Identify which cell holds the provided text, then report its (x, y) central coordinate. 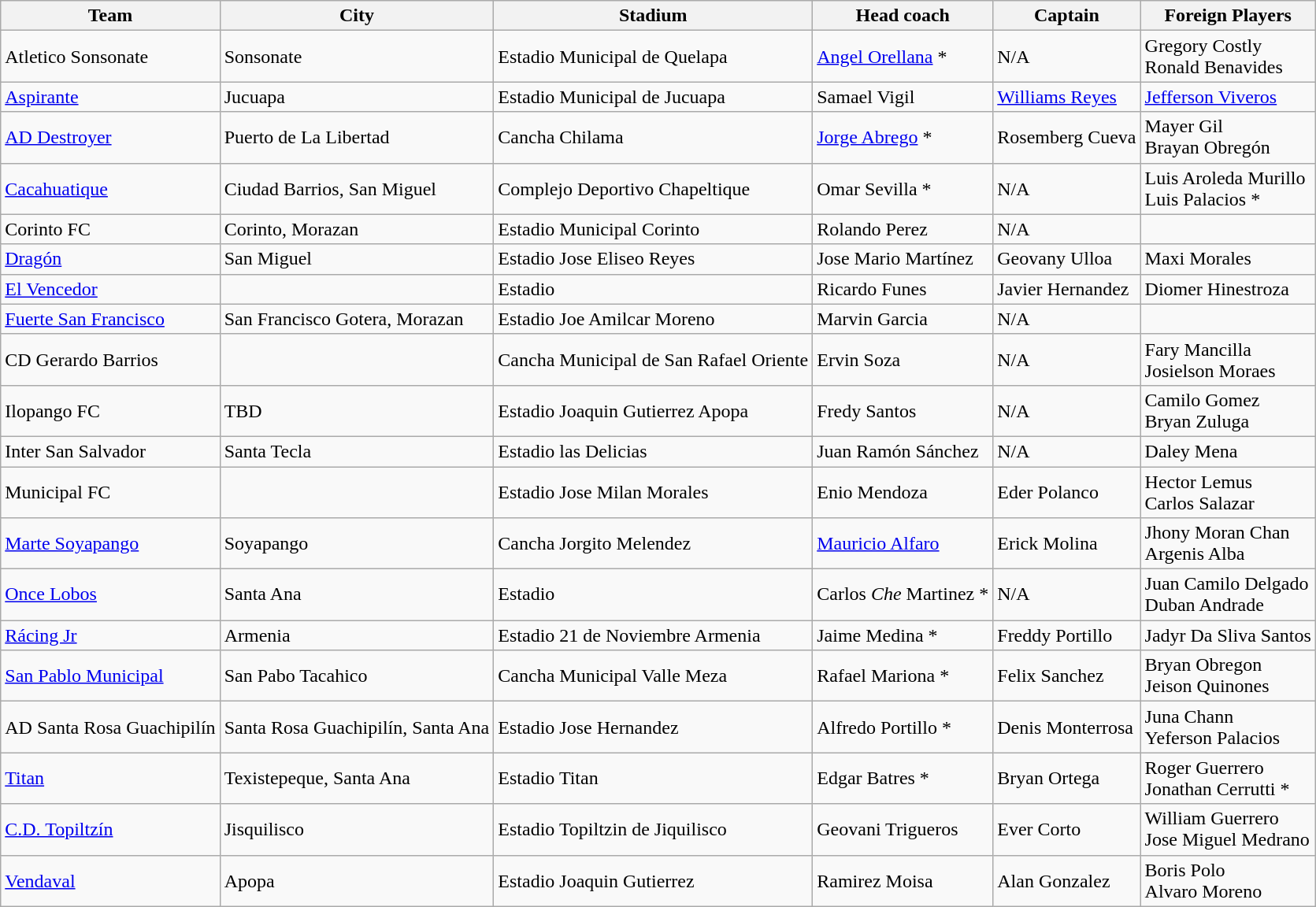
Gregory Costly Ronald Benavides (1228, 57)
Omar Sevilla * (903, 189)
Estadio Jose Milan Morales (654, 491)
Jisquilisco (357, 830)
Team (110, 16)
Estadio Jose Hernandez (654, 727)
William Guerrero Jose Miguel Medrano (1228, 830)
Santa Rosa Guachipilín, Santa Ana (357, 727)
Edgar Batres * (903, 778)
Daley Mena (1228, 451)
Ramirez Moisa (903, 880)
Corinto, Morazan (357, 229)
CD Gerardo Barrios (110, 359)
Ilopango FC (110, 411)
San Pablo Municipal (110, 676)
Cacahuatique (110, 189)
Alfredo Portillo * (903, 727)
Jaime Medina * (903, 635)
Estadio Jose Eliseo Reyes (654, 259)
Estadio Titan (654, 778)
Estadio Joaquin Gutierrez (654, 880)
Juan Camilo Delgado Duban Andrade (1228, 595)
Alan Gonzalez (1066, 880)
Ervin Soza (903, 359)
Municipal FC (110, 491)
Samael Vigil (903, 97)
Inter San Salvador (110, 451)
Estadio 21 de Noviembre Armenia (654, 635)
Jefferson Viveros (1228, 97)
City (357, 16)
Williams Reyes (1066, 97)
Denis Monterrosa (1066, 727)
AD Santa Rosa Guachipilín (110, 727)
Ciudad Barrios, San Miguel (357, 189)
Enio Mendoza (903, 491)
Bryan Ortega (1066, 778)
Roger Guerrero Jonathan Cerrutti * (1228, 778)
Angel Orellana * (903, 57)
Complejo Deportivo Chapeltique (654, 189)
Carlos Che Martinez * (903, 595)
Aspirante (110, 97)
Stadium (654, 16)
Captain (1066, 16)
Eder Polanco (1066, 491)
San Miguel (357, 259)
Head coach (903, 16)
Fredy Santos (903, 411)
Mauricio Alfaro (903, 543)
Foreign Players (1228, 16)
Jose Mario Martínez (903, 259)
Marvin Garcia (903, 319)
Ever Corto (1066, 830)
Jadyr Da Sliva Santos (1228, 635)
Juan Ramón Sánchez (903, 451)
Estadio Municipal de Jucuapa (654, 97)
Bryan Obregon Jeison Quinones (1228, 676)
Estadio las Delicias (654, 451)
Geovany Ulloa (1066, 259)
Estadio Municipal de Quelapa (654, 57)
Santa Ana (357, 595)
Titan (110, 778)
Estadio Joaquin Gutierrez Apopa (654, 411)
AD Destroyer (110, 137)
Estadio Joe Amilcar Moreno (654, 319)
San Pabo Tacahico (357, 676)
Puerto de La Libertad (357, 137)
Cancha Chilama (654, 137)
Ricardo Funes (903, 289)
Geovani Trigueros (903, 830)
Cancha Municipal de San Rafael Oriente (654, 359)
Corinto FC (110, 229)
Freddy Portillo (1066, 635)
Luis Aroleda Murillo Luis Palacios * (1228, 189)
Erick Molina (1066, 543)
Texistepeque, Santa Ana (357, 778)
Boris Polo Alvaro Moreno (1228, 880)
Mayer Gil Brayan Obregón (1228, 137)
San Francisco Gotera, Morazan (357, 319)
Javier Hernandez (1066, 289)
Sonsonate (357, 57)
Juna Chann Yeferson Palacios (1228, 727)
Marte Soyapango (110, 543)
Rafael Mariona * (903, 676)
Estadio Topiltzin de Jiquilisco (654, 830)
Rácing Jr (110, 635)
Dragón (110, 259)
Atletico Sonsonate (110, 57)
C.D. Topiltzín (110, 830)
El Vencedor (110, 289)
Apopa (357, 880)
Jucuapa (357, 97)
Rosemberg Cueva (1066, 137)
Armenia (357, 635)
Soyapango (357, 543)
Cancha Municipal Valle Meza (654, 676)
Hector Lemus Carlos Salazar (1228, 491)
Cancha Jorgito Melendez (654, 543)
Santa Tecla (357, 451)
Jorge Abrego * (903, 137)
Camilo Gomez Bryan Zuluga (1228, 411)
Fary Mancilla Josielson Moraes (1228, 359)
Maxi Morales (1228, 259)
Vendaval (110, 880)
Rolando Perez (903, 229)
Once Lobos (110, 595)
Felix Sanchez (1066, 676)
TBD (357, 411)
Jhony Moran Chan Argenis Alba (1228, 543)
Diomer Hinestroza (1228, 289)
Fuerte San Francisco (110, 319)
Estadio Municipal Corinto (654, 229)
